Extract the [X, Y] coordinate from the center of the cell holding the provided text.  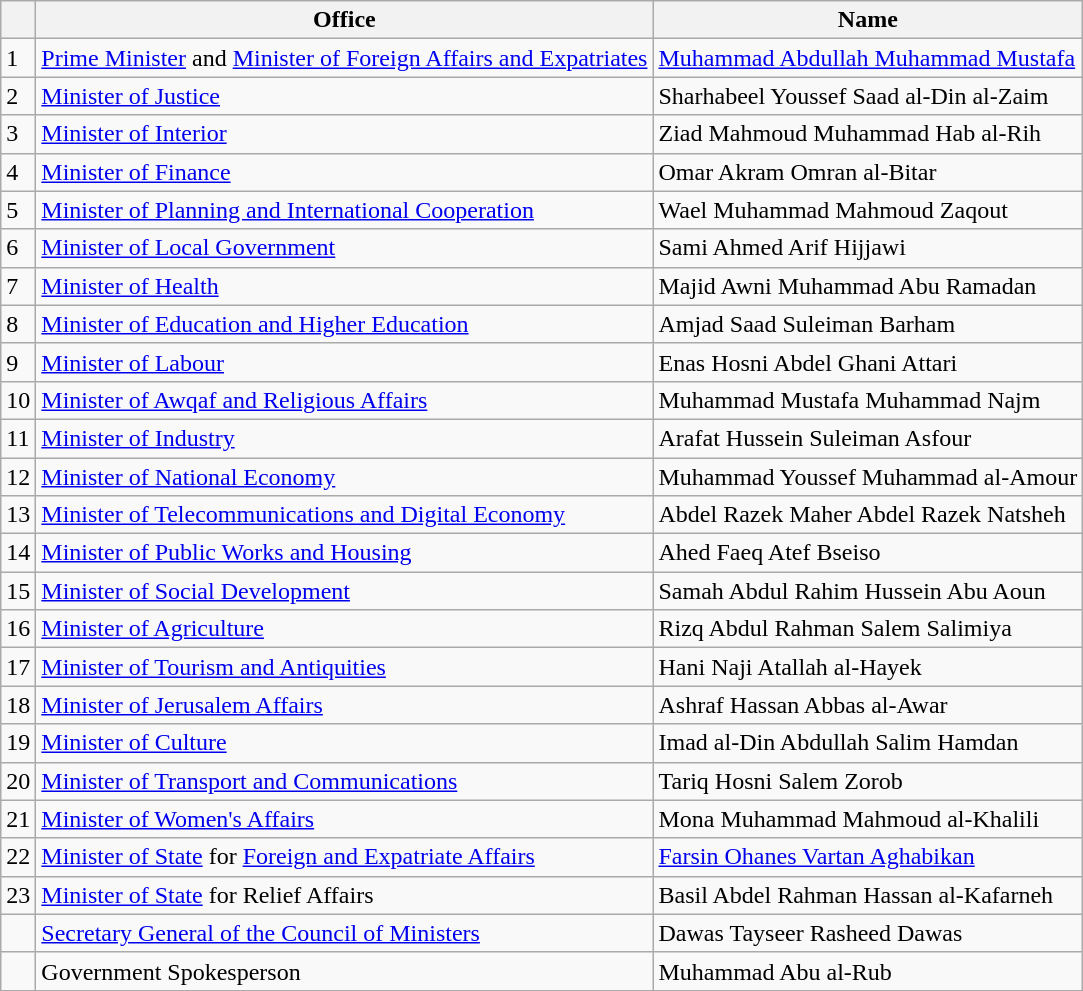
Basil Abdel Rahman Hassan al-Kafarneh [868, 895]
Minister of Awqaf and Religious Affairs [344, 400]
Minister of National Economy [344, 477]
10 [18, 400]
Minister of Industry [344, 438]
Muhammad Abdullah Muhammad Mustafa [868, 58]
Prime Minister and Minister of Foreign Affairs and Expatriates [344, 58]
Imad al-Din Abdullah Salim Hamdan [868, 743]
2 [18, 96]
Arafat Hussein Suleiman Asfour [868, 438]
Hani Naji Atallah al-Hayek [868, 667]
Tariq Hosni Salem Zorob [868, 781]
Minister of Culture [344, 743]
Minister of Labour [344, 362]
15 [18, 591]
5 [18, 210]
Minister of Tourism and Antiquities [344, 667]
Wael Muhammad Mahmoud Zaqout [868, 210]
Sami Ahmed Arif Hijjawi [868, 248]
3 [18, 134]
14 [18, 553]
Minister of Telecommunications and Digital Economy [344, 515]
Minister of Women's Affairs [344, 819]
Government Spokesperson [344, 971]
Minister of Transport and Communications [344, 781]
1 [18, 58]
6 [18, 248]
Enas Hosni Abdel Ghani Attari [868, 362]
Ashraf Hassan Abbas al-Awar [868, 705]
20 [18, 781]
Minister of Social Development [344, 591]
Sharhabeel Youssef Saad al-Din al-Zaim [868, 96]
Ahed Faeq Atef Bseiso [868, 553]
23 [18, 895]
Minister of Finance [344, 172]
Minister of Public Works and Housing [344, 553]
Minister of Planning and International Cooperation [344, 210]
21 [18, 819]
Minister of Agriculture [344, 629]
11 [18, 438]
Secretary General of the Council of Ministers [344, 933]
Minister of Interior [344, 134]
22 [18, 857]
Amjad Saad Suleiman Barham [868, 324]
19 [18, 743]
Muhammad Youssef Muhammad al-Amour [868, 477]
Office [344, 20]
4 [18, 172]
Rizq Abdul Rahman Salem Salimiya [868, 629]
Ziad Mahmoud Muhammad Hab al-Rih [868, 134]
Minister of Jerusalem Affairs [344, 705]
12 [18, 477]
Majid Awni Muhammad Abu Ramadan [868, 286]
Minister of Local Government [344, 248]
8 [18, 324]
9 [18, 362]
Muhammad Mustafa Muhammad Najm [868, 400]
Muhammad Abu al-Rub [868, 971]
Minister of Education and Higher Education [344, 324]
Mona Muhammad Mahmoud al-Khalili [868, 819]
Farsin Ohanes Vartan Aghabikan [868, 857]
Dawas Tayseer Rasheed Dawas [868, 933]
18 [18, 705]
Abdel Razek Maher Abdel Razek Natsheh [868, 515]
17 [18, 667]
Name [868, 20]
Minister of State for Foreign and Expatriate Affairs [344, 857]
13 [18, 515]
7 [18, 286]
Samah Abdul Rahim Hussein Abu Aoun [868, 591]
Minister of Health [344, 286]
Omar Akram Omran al-Bitar [868, 172]
Minister of Justice [344, 96]
16 [18, 629]
Minister of State for Relief Affairs [344, 895]
